Locate the cell with the specified text and output its (x, y) center coordinate. 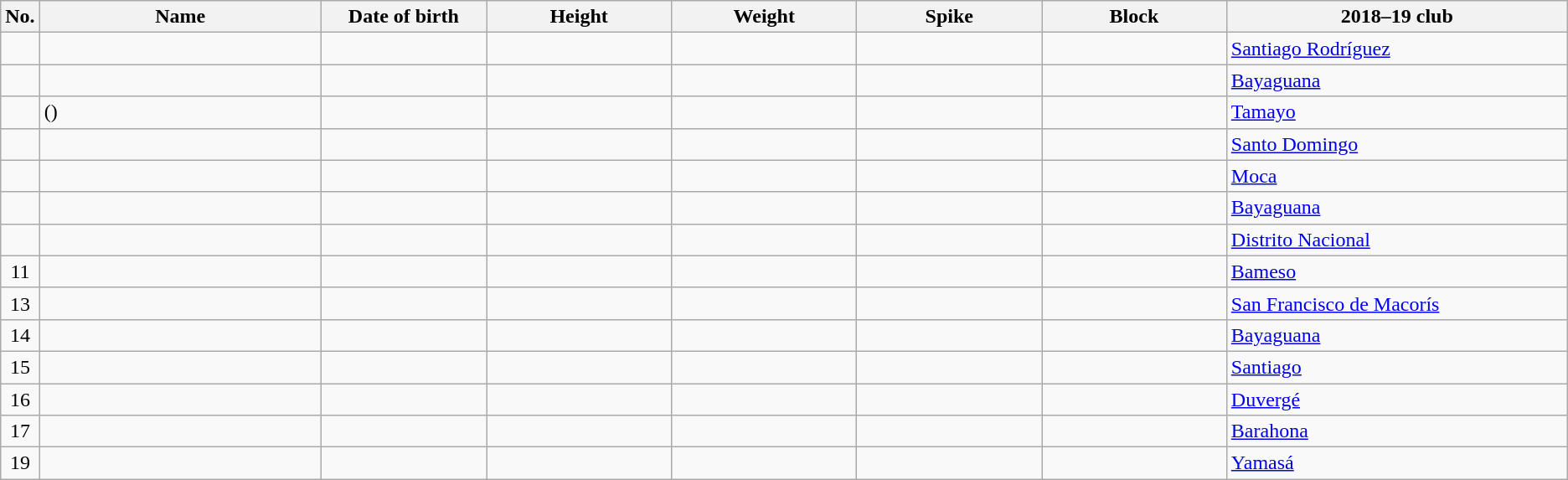
Yamasá (1397, 463)
Santiago Rodríguez (1397, 49)
2018–19 club (1397, 17)
No. (20, 17)
() (180, 112)
San Francisco de Macorís (1397, 303)
16 (20, 400)
Height (578, 17)
Barahona (1397, 431)
Block (1134, 17)
Date of birth (404, 17)
17 (20, 431)
Weight (764, 17)
19 (20, 463)
Bameso (1397, 271)
Spike (950, 17)
13 (20, 303)
11 (20, 271)
Tamayo (1397, 112)
Santiago (1397, 367)
Moca (1397, 176)
15 (20, 367)
14 (20, 335)
Name (180, 17)
Distrito Nacional (1397, 240)
Santo Domingo (1397, 144)
Duvergé (1397, 400)
